Find where the given text appears and provide that cell's center as (x, y) coordinate. 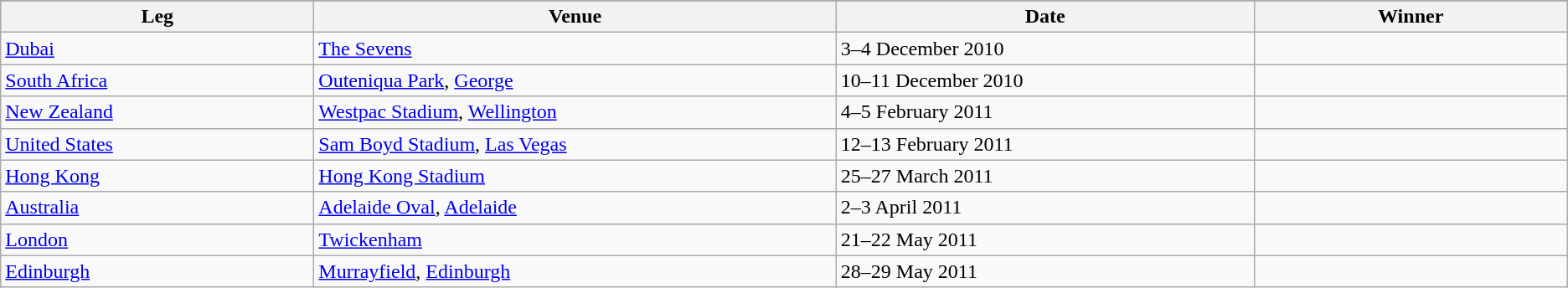
The Sevens (575, 49)
Venue (575, 17)
Leg (157, 17)
Outeniqua Park, George (575, 80)
4–5 February 2011 (1045, 112)
Twickenham (575, 239)
21–22 May 2011 (1045, 239)
New Zealand (157, 112)
25–27 March 2011 (1045, 176)
Hong Kong (157, 176)
Westpac Stadium, Wellington (575, 112)
Edinburgh (157, 271)
Murrayfield, Edinburgh (575, 271)
3–4 December 2010 (1045, 49)
Winner (1411, 17)
London (157, 239)
Sam Boyd Stadium, Las Vegas (575, 144)
12–13 February 2011 (1045, 144)
South Africa (157, 80)
Date (1045, 17)
United States (157, 144)
28–29 May 2011 (1045, 271)
Australia (157, 208)
Hong Kong Stadium (575, 176)
Dubai (157, 49)
2–3 April 2011 (1045, 208)
10–11 December 2010 (1045, 80)
Adelaide Oval, Adelaide (575, 208)
